Provide the (X, Y) coordinate of the cell's center where the given text is located.  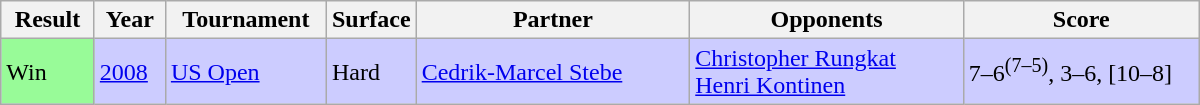
Tournament (246, 20)
US Open (246, 72)
Partner (553, 20)
Hard (371, 72)
2008 (130, 72)
Opponents (827, 20)
Surface (371, 20)
Result (48, 20)
Score (1081, 20)
7–6(7–5), 3–6, [10–8] (1081, 72)
Win (48, 72)
Christopher Rungkat Henri Kontinen (827, 72)
Year (130, 20)
Cedrik-Marcel Stebe (553, 72)
